Return the (X, Y) coordinate for the center point of the cell that contains the specified text.  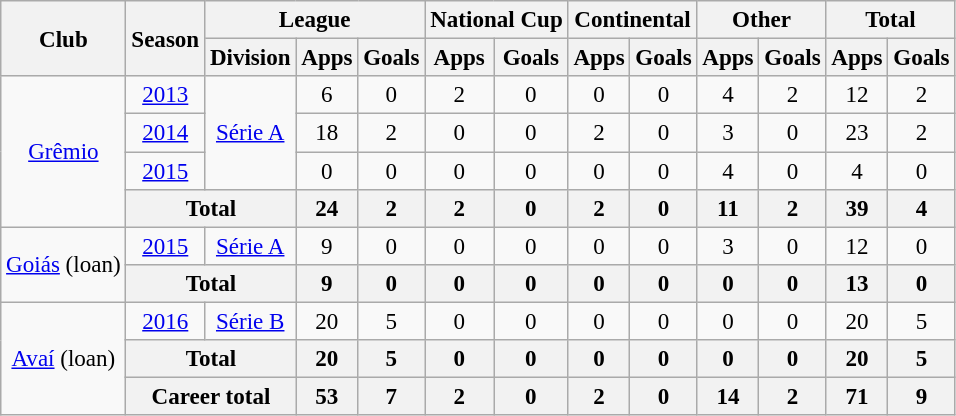
24 (327, 209)
Division (250, 58)
Other (762, 20)
Career total (211, 397)
39 (857, 209)
Continental (632, 20)
13 (857, 284)
53 (327, 397)
Club (64, 38)
Série B (250, 322)
14 (728, 397)
71 (857, 397)
Goiás (loan) (64, 264)
23 (857, 133)
Season (166, 38)
6 (327, 95)
Avaí (loan) (64, 360)
2013 (166, 95)
Grêmio (64, 152)
National Cup (496, 20)
7 (392, 397)
2014 (166, 133)
League (315, 20)
2016 (166, 322)
11 (728, 209)
18 (327, 133)
